Find where the given text appears and provide that cell's center as [x, y] coordinate. 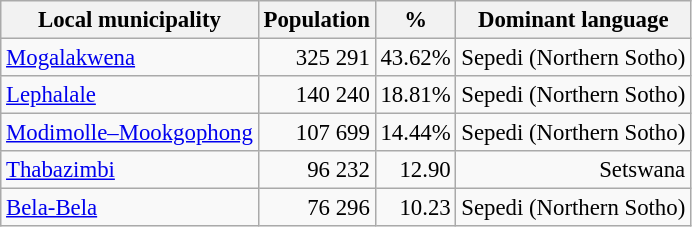
18.81% [416, 95]
12.90 [416, 170]
43.62% [416, 58]
% [416, 20]
Modimolle–Mookgophong [130, 133]
Bela-Bela [130, 208]
107 699 [316, 133]
Lephalale [130, 95]
Thabazimbi [130, 170]
96 232 [316, 170]
140 240 [316, 95]
76 296 [316, 208]
Setswana [574, 170]
Mogalakwena [130, 58]
Local municipality [130, 20]
Population [316, 20]
10.23 [416, 208]
325 291 [316, 58]
Dominant language [574, 20]
14.44% [416, 133]
